Scan for the cell matching the given text and deliver its (X, Y) coordinate at center. 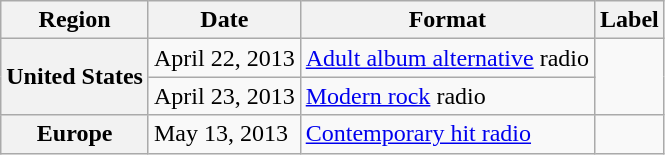
April 23, 2013 (224, 96)
Date (224, 20)
April 22, 2013 (224, 58)
Format (447, 20)
Label (630, 20)
Adult album alternative radio (447, 58)
Europe (75, 134)
Contemporary hit radio (447, 134)
May 13, 2013 (224, 134)
Region (75, 20)
United States (75, 77)
Modern rock radio (447, 96)
